Output the [X, Y] coordinate of the center of the cell containing the given text.  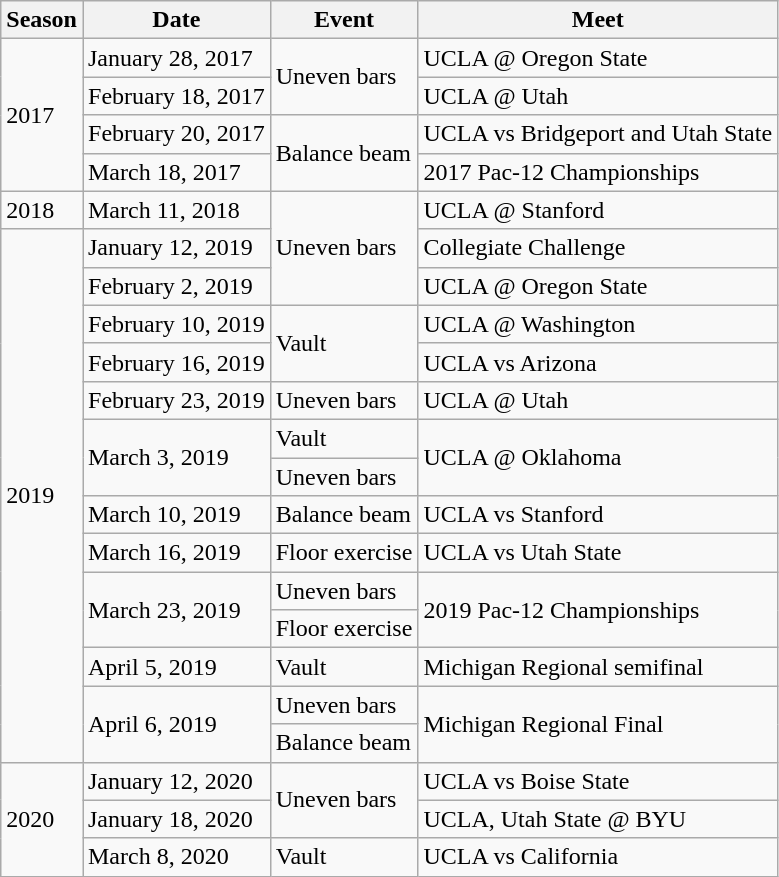
2017 Pac-12 Championships [598, 172]
March 23, 2019 [176, 610]
March 11, 2018 [176, 210]
January 12, 2020 [176, 781]
2017 [42, 115]
Michigan Regional semifinal [598, 667]
UCLA @ Stanford [598, 210]
UCLA vs Boise State [598, 781]
January 18, 2020 [176, 819]
UCLA vs California [598, 857]
February 18, 2017 [176, 96]
January 28, 2017 [176, 58]
March 8, 2020 [176, 857]
UCLA vs Stanford [598, 515]
February 10, 2019 [176, 324]
Meet [598, 20]
UCLA @ Oklahoma [598, 457]
Season [42, 20]
March 3, 2019 [176, 457]
2019 [42, 496]
April 5, 2019 [176, 667]
2019 Pac-12 Championships [598, 610]
Event [344, 20]
UCLA @ Washington [598, 324]
February 2, 2019 [176, 286]
March 18, 2017 [176, 172]
March 10, 2019 [176, 515]
UCLA vs Bridgeport and Utah State [598, 134]
UCLA vs Utah State [598, 553]
March 16, 2019 [176, 553]
January 12, 2019 [176, 248]
Michigan Regional Final [598, 724]
2020 [42, 819]
UCLA vs Arizona [598, 362]
February 20, 2017 [176, 134]
April 6, 2019 [176, 724]
Date [176, 20]
UCLA, Utah State @ BYU [598, 819]
2018 [42, 210]
Collegiate Challenge [598, 248]
February 23, 2019 [176, 400]
February 16, 2019 [176, 362]
